Identify which cell holds the provided text, then report its (X, Y) central coordinate. 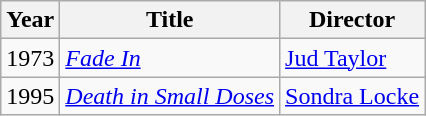
1995 (30, 96)
Title (170, 20)
Director (352, 20)
Fade In (170, 58)
1973 (30, 58)
Year (30, 20)
Jud Taylor (352, 58)
Death in Small Doses (170, 96)
Sondra Locke (352, 96)
